Pinpoint the cell where the given text exists, returning its (X, Y) midpoint coordinate. 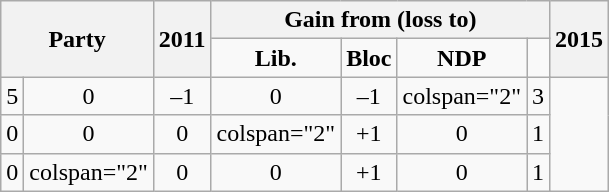
Gain from (loss to) (380, 20)
NDP (462, 58)
5 (12, 96)
Lib. (276, 58)
3 (538, 96)
Bloc (369, 58)
2011 (182, 39)
Party (78, 39)
2015 (580, 39)
